Pinpoint the cell where the given text exists, returning its [X, Y] midpoint coordinate. 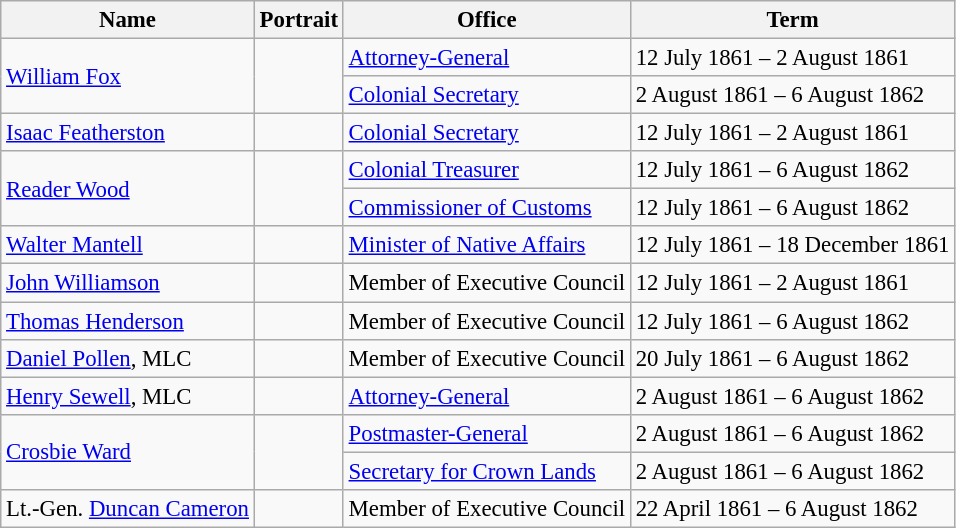
Colonial Treasurer [486, 170]
Secretary for Crown Lands [486, 471]
Crosbie Ward [128, 452]
Thomas Henderson [128, 321]
Lt.-Gen. Duncan Cameron [128, 509]
Portrait [298, 20]
William Fox [128, 76]
Office [486, 20]
Henry Sewell, MLC [128, 396]
20 July 1861 – 6 August 1862 [792, 358]
Name [128, 20]
12 July 1861 – 18 December 1861 [792, 245]
Minister of Native Affairs [486, 245]
Commissioner of Customs [486, 208]
22 April 1861 – 6 August 1862 [792, 509]
Reader Wood [128, 188]
John Williamson [128, 283]
Isaac Featherston [128, 133]
Daniel Pollen, MLC [128, 358]
Postmaster-General [486, 433]
Walter Mantell [128, 245]
Term [792, 20]
